Extract the (x, y) coordinate from the center of the cell holding the provided text.  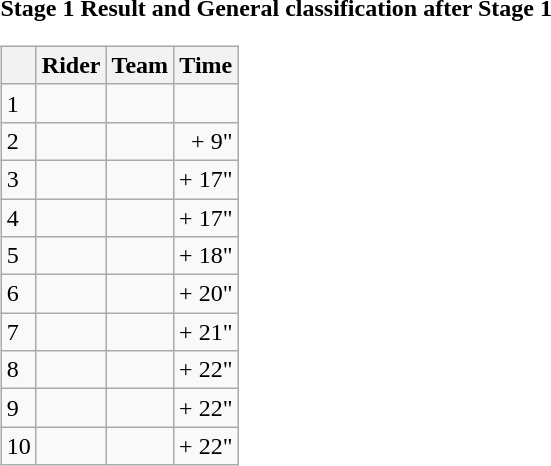
Rider (71, 65)
8 (18, 370)
+ 18" (206, 256)
+ 9" (206, 141)
7 (18, 332)
5 (18, 256)
2 (18, 141)
9 (18, 408)
Team (140, 65)
4 (18, 217)
10 (18, 446)
Time (206, 65)
+ 20" (206, 294)
1 (18, 103)
+ 21" (206, 332)
3 (18, 179)
6 (18, 294)
